Pinpoint the cell where the given text exists, returning its (x, y) midpoint coordinate. 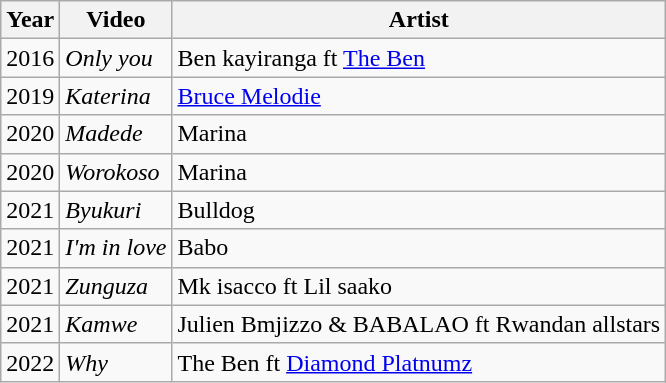
Artist (419, 20)
I'm in love (116, 248)
Only you (116, 58)
Why (116, 362)
Zunguza (116, 286)
Babo (419, 248)
Kamwe (116, 324)
Worokoso (116, 172)
Bulldog (419, 210)
The Ben ft Diamond Platnumz (419, 362)
2019 (30, 96)
2016 (30, 58)
Byukuri (116, 210)
Katerina (116, 96)
Year (30, 20)
Madede (116, 134)
Mk isacco ft Lil saako (419, 286)
Bruce Melodie (419, 96)
2022 (30, 362)
Video (116, 20)
Ben kayiranga ft The Ben (419, 58)
Julien Bmjizzo & BABALAO ft Rwandan allstars (419, 324)
